Identify which cell holds the provided text, then report its [x, y] central coordinate. 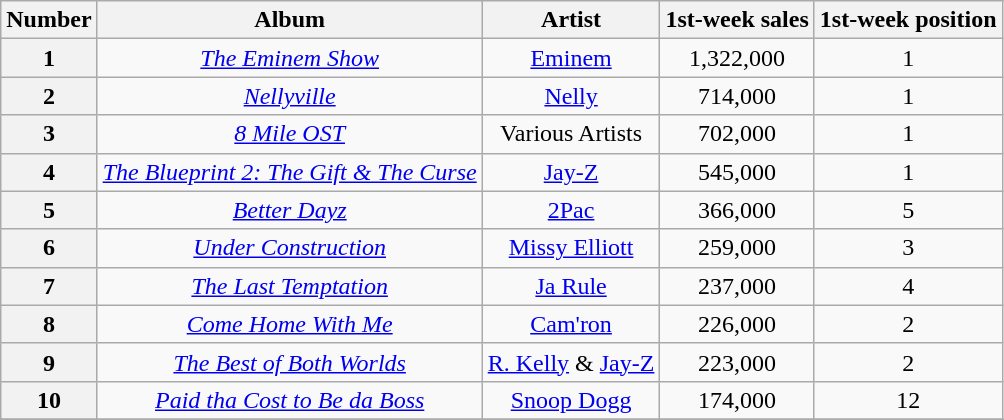
8 [49, 324]
Better Dayz [290, 210]
2Pac [571, 210]
Missy Elliott [571, 248]
12 [908, 400]
714,000 [737, 96]
702,000 [737, 134]
545,000 [737, 172]
8 Mile OST [290, 134]
The Best of Both Worlds [290, 362]
The Blueprint 2: The Gift & The Curse [290, 172]
The Last Temptation [290, 286]
1st-week sales [737, 20]
259,000 [737, 248]
237,000 [737, 286]
1st-week position [908, 20]
Under Construction [290, 248]
6 [49, 248]
10 [49, 400]
Number [49, 20]
Snoop Dogg [571, 400]
1,322,000 [737, 58]
Various Artists [571, 134]
Artist [571, 20]
223,000 [737, 362]
Eminem [571, 58]
226,000 [737, 324]
Nellyville [290, 96]
Nelly [571, 96]
R. Kelly & Jay-Z [571, 362]
9 [49, 362]
Album [290, 20]
Ja Rule [571, 286]
366,000 [737, 210]
Cam'ron [571, 324]
The Eminem Show [290, 58]
Come Home With Me [290, 324]
Jay-Z [571, 172]
7 [49, 286]
Paid tha Cost to Be da Boss [290, 400]
174,000 [737, 400]
